Return the (x, y) coordinate for the center point of the cell that contains the specified text.  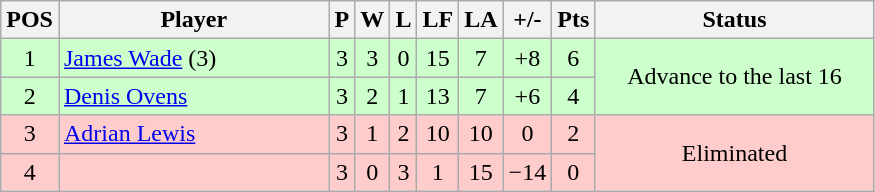
LA (481, 20)
Adrian Lewis (194, 134)
Advance to the last 16 (735, 77)
6 (574, 58)
L (404, 20)
−14 (528, 172)
LF (438, 20)
W (372, 20)
+/- (528, 20)
James Wade (3) (194, 58)
Pts (574, 20)
13 (438, 96)
P (342, 20)
Status (735, 20)
+6 (528, 96)
Denis Ovens (194, 96)
Player (194, 20)
POS (30, 20)
+8 (528, 58)
Eliminated (735, 153)
